Detect which cell encompasses the target text, then output its [X, Y] center coordinate. 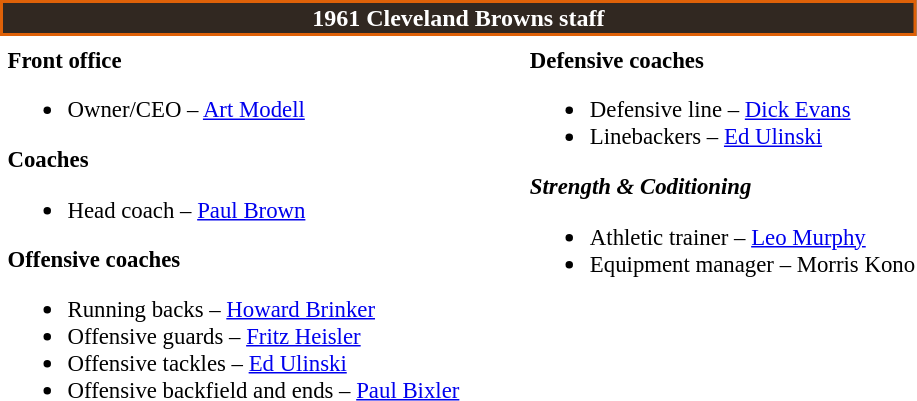
1961 Cleveland Browns staff [458, 18]
